Pinpoint the cell where the given text exists, returning its [x, y] midpoint coordinate. 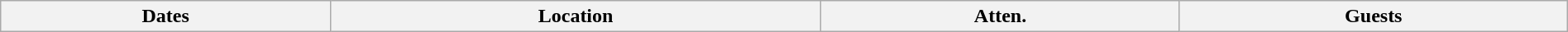
Guests [1373, 16]
Atten. [1001, 16]
Dates [165, 16]
Location [576, 16]
